Scan for the cell matching the given text and deliver its (x, y) coordinate at center. 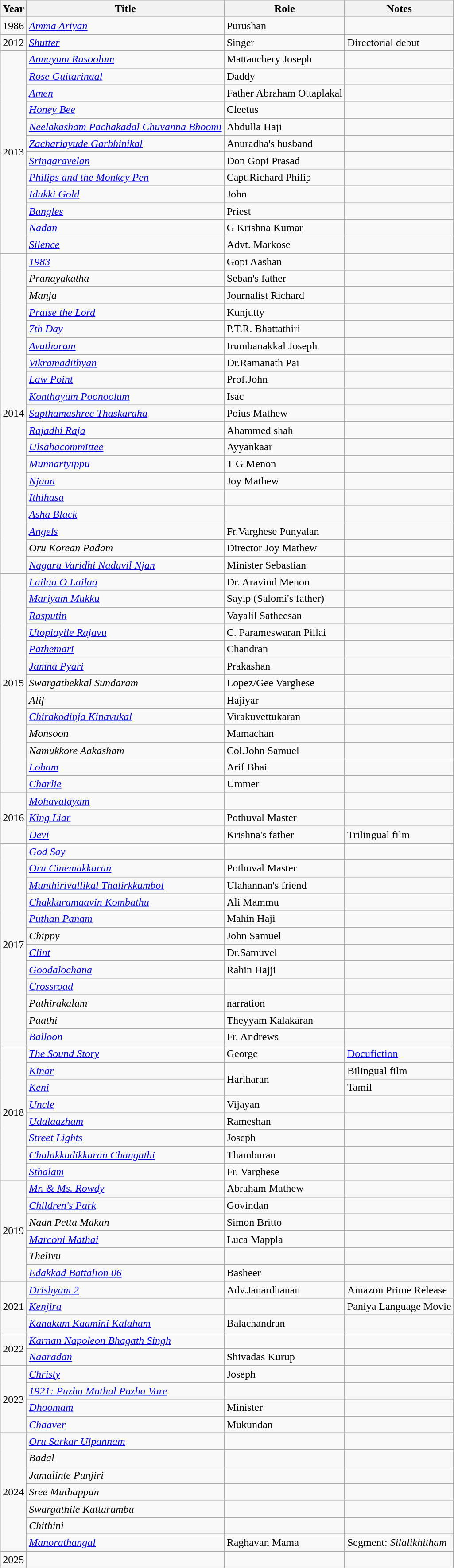
Annayum Rasoolum (125, 59)
Goodalochana (125, 969)
Keni (125, 1088)
Jamna Pyari (125, 666)
Minister (284, 1408)
1986 (13, 26)
Fr. Andrews (284, 1037)
John (284, 194)
Ummer (284, 784)
Naaradan (125, 1357)
Edakkad Battalion 06 (125, 1273)
7th Day (125, 329)
Fr.Varghese Punyalan (284, 531)
Mohavalayam (125, 801)
Rose Guitarinaal (125, 76)
Rameshan (284, 1121)
Devi (125, 835)
Vikramadithyan (125, 363)
Naan Petta Makan (125, 1222)
2022 (13, 1349)
Swargathile Katturumbu (125, 1509)
Daddy (284, 76)
Oru Sarkar Ulpannam (125, 1441)
Praise the Lord (125, 312)
Children's Park (125, 1205)
Bangles (125, 211)
The Sound Story (125, 1054)
Directorial debut (399, 43)
Neelakasham Pachakadal Chuvanna Bhoomi (125, 127)
Christy (125, 1374)
Abdulla Haji (284, 127)
2021 (13, 1307)
Irumbanakkal Joseph (284, 346)
2017 (13, 944)
Kanakam Kaamini Kalaham (125, 1324)
2015 (13, 683)
Dr. Aravind Menon (284, 582)
2025 (13, 1559)
Chalakkudikkaran Changathi (125, 1155)
Utopiayile Rajavu (125, 632)
Puthan Panam (125, 919)
Badal (125, 1458)
Nagara Varidhi Naduvil Njan (125, 565)
Raghavan Mama (284, 1542)
Priest (284, 211)
Arif Bhai (284, 767)
Abraham Mathew (284, 1189)
Oru Korean Padam (125, 548)
Dr.Samuvel (284, 952)
Amazon Prime Release (399, 1290)
Gopi Aashan (284, 262)
Trilingual film (399, 835)
Poius Mathew (284, 413)
Udalaazham (125, 1121)
Loham (125, 767)
Docufiction (399, 1054)
Amen (125, 93)
Law Point (125, 379)
Swargathekkal Sundaram (125, 683)
Chaaver (125, 1425)
Vayalil Satheesan (284, 616)
John Samuel (284, 936)
2024 (13, 1492)
Prakashan (284, 666)
Title (125, 9)
Ali Mammu (284, 902)
Segment: Silalikhitham (399, 1542)
G Krishna Kumar (284, 228)
2016 (13, 818)
Anuradha's husband (284, 143)
P.T.R. Bhattathiri (284, 329)
Ulahannan's friend (284, 885)
Clint (125, 952)
Pathemari (125, 649)
Hajiyar (284, 700)
Adv.Janardhanan (284, 1290)
Minister Sebastian (284, 565)
Paathi (125, 1020)
Rasputin (125, 616)
Mariyam Mukku (125, 599)
Hariharan (284, 1079)
Karnan Napoleon Bhagath Singh (125, 1340)
Mukundan (284, 1425)
Munnariyippu (125, 464)
Zachariayude Garbhinikal (125, 143)
Munthirivallikal Thalirkkumbol (125, 885)
Cleetus (284, 110)
Fr. Varghese (284, 1172)
Chandran (284, 649)
Alif (125, 700)
Namukkore Aakasham (125, 751)
1983 (125, 262)
Tamil (399, 1088)
Rahin Hajji (284, 969)
Col.John Samuel (284, 751)
Sthalam (125, 1172)
2019 (13, 1231)
Mamachan (284, 733)
Balloon (125, 1037)
Vijayan (284, 1104)
Idukki Gold (125, 194)
Rajadhi Raja (125, 430)
Pranayakatha (125, 279)
Avatharam (125, 346)
2014 (13, 414)
Street Lights (125, 1138)
Thelivu (125, 1256)
Nadan (125, 228)
Isac (284, 396)
Kinar (125, 1071)
Asha Black (125, 515)
God Say (125, 852)
Uncle (125, 1104)
Njaan (125, 480)
Joy Mathew (284, 480)
Father Abraham Ottaplakal (284, 93)
Ahammed shah (284, 430)
Konthayum Poonoolum (125, 396)
Mahin Haji (284, 919)
Govindan (284, 1205)
Mr. & Ms. Rowdy (125, 1189)
Sringaravelan (125, 160)
Singer (284, 43)
Pathirakalam (125, 1003)
Kenjira (125, 1307)
Theyyam Kalakaran (284, 1020)
Luca Mappla (284, 1239)
George (284, 1054)
Silence (125, 245)
Oru Cinemakkaran (125, 868)
Seban's father (284, 279)
Shivadas Kurup (284, 1357)
Manja (125, 295)
Don Gopi Prasad (284, 160)
Chithini (125, 1525)
Dr.Ramanath Pai (284, 363)
Basheer (284, 1273)
Director Joy Mathew (284, 548)
2013 (13, 152)
Lailaa O Lailaa (125, 582)
Simon Britto (284, 1222)
Capt.Richard Philip (284, 177)
Virakuvettukaran (284, 716)
Manorathangal (125, 1542)
Purushan (284, 26)
Amma Ariyan (125, 26)
2023 (13, 1399)
Ithihasa (125, 498)
Advt. Markose (284, 245)
Dhoomam (125, 1408)
Jamalinte Punjiri (125, 1475)
1921: Puzha Muthal Puzha Vare (125, 1391)
Angels (125, 531)
Sapthamashree Thaskaraha (125, 413)
T G Menon (284, 464)
Chippy (125, 936)
Balachandran (284, 1324)
Crossroad (125, 986)
Drishyam 2 (125, 1290)
Shutter (125, 43)
Journalist Richard (284, 295)
Bilingual film (399, 1071)
Lopez/Gee Varghese (284, 683)
Ayyankaar (284, 447)
Monsoon (125, 733)
2012 (13, 43)
Sree Muthappan (125, 1492)
2018 (13, 1113)
Honey Bee (125, 110)
Sayip (Salomi's father) (284, 599)
Mattanchery Joseph (284, 59)
Ulsahacommittee (125, 447)
Philips and the Monkey Pen (125, 177)
Charlie (125, 784)
Notes (399, 9)
C. Parameswaran Pillai (284, 632)
Marconi Mathai (125, 1239)
King Liar (125, 818)
Role (284, 9)
Krishna's father (284, 835)
Kunjutty (284, 312)
narration (284, 1003)
Thamburan (284, 1155)
Prof.John (284, 379)
Paniya Language Movie (399, 1307)
Year (13, 9)
Chakkaramaavin Kombathu (125, 902)
Chirakodinja Kinavukal (125, 716)
